Return (X, Y) of the center of cell containing provided text 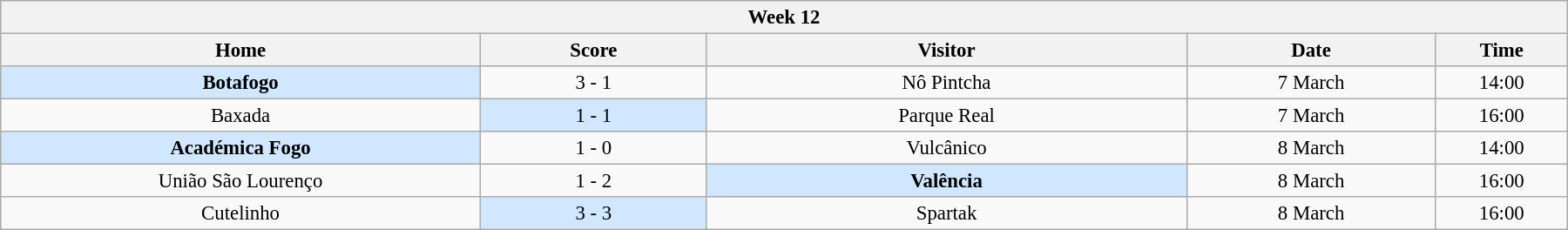
Botafogo (240, 83)
Nô Pintcha (947, 83)
Baxada (240, 116)
União São Lourenço (240, 181)
3 - 1 (594, 83)
Parque Real (947, 116)
Date (1310, 51)
Valência (947, 181)
Spartak (947, 213)
1 - 1 (594, 116)
Visitor (947, 51)
Time (1502, 51)
3 - 3 (594, 213)
Académica Fogo (240, 148)
Cutelinho (240, 213)
Score (594, 51)
1 - 0 (594, 148)
Week 12 (784, 17)
1 - 2 (594, 181)
Home (240, 51)
Vulcânico (947, 148)
